Return the (x, y) coordinate for the center point of the cell that contains the specified text.  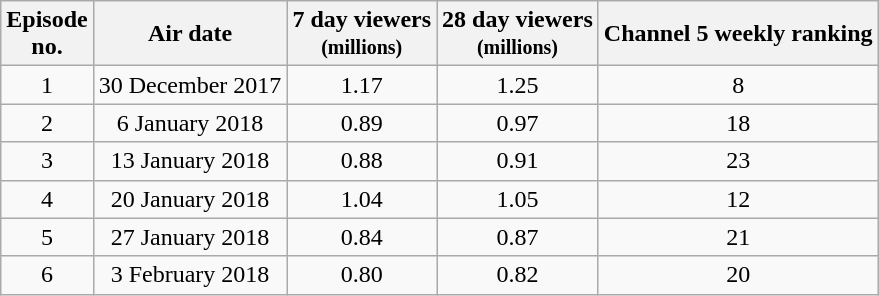
23 (738, 161)
3 (47, 161)
0.82 (518, 275)
0.80 (362, 275)
20 January 2018 (190, 199)
20 (738, 275)
Air date (190, 34)
6 (47, 275)
30 December 2017 (190, 85)
4 (47, 199)
7 day viewers(millions) (362, 34)
6 January 2018 (190, 123)
13 January 2018 (190, 161)
21 (738, 237)
27 January 2018 (190, 237)
Episodeno. (47, 34)
3 February 2018 (190, 275)
1.04 (362, 199)
0.89 (362, 123)
Channel 5 weekly ranking (738, 34)
12 (738, 199)
5 (47, 237)
8 (738, 85)
0.87 (518, 237)
1.17 (362, 85)
18 (738, 123)
28 day viewers(millions) (518, 34)
2 (47, 123)
0.88 (362, 161)
0.84 (362, 237)
0.97 (518, 123)
1.05 (518, 199)
0.91 (518, 161)
1 (47, 85)
1.25 (518, 85)
